Return the [X, Y] coordinate for the center point of the cell that contains the specified text.  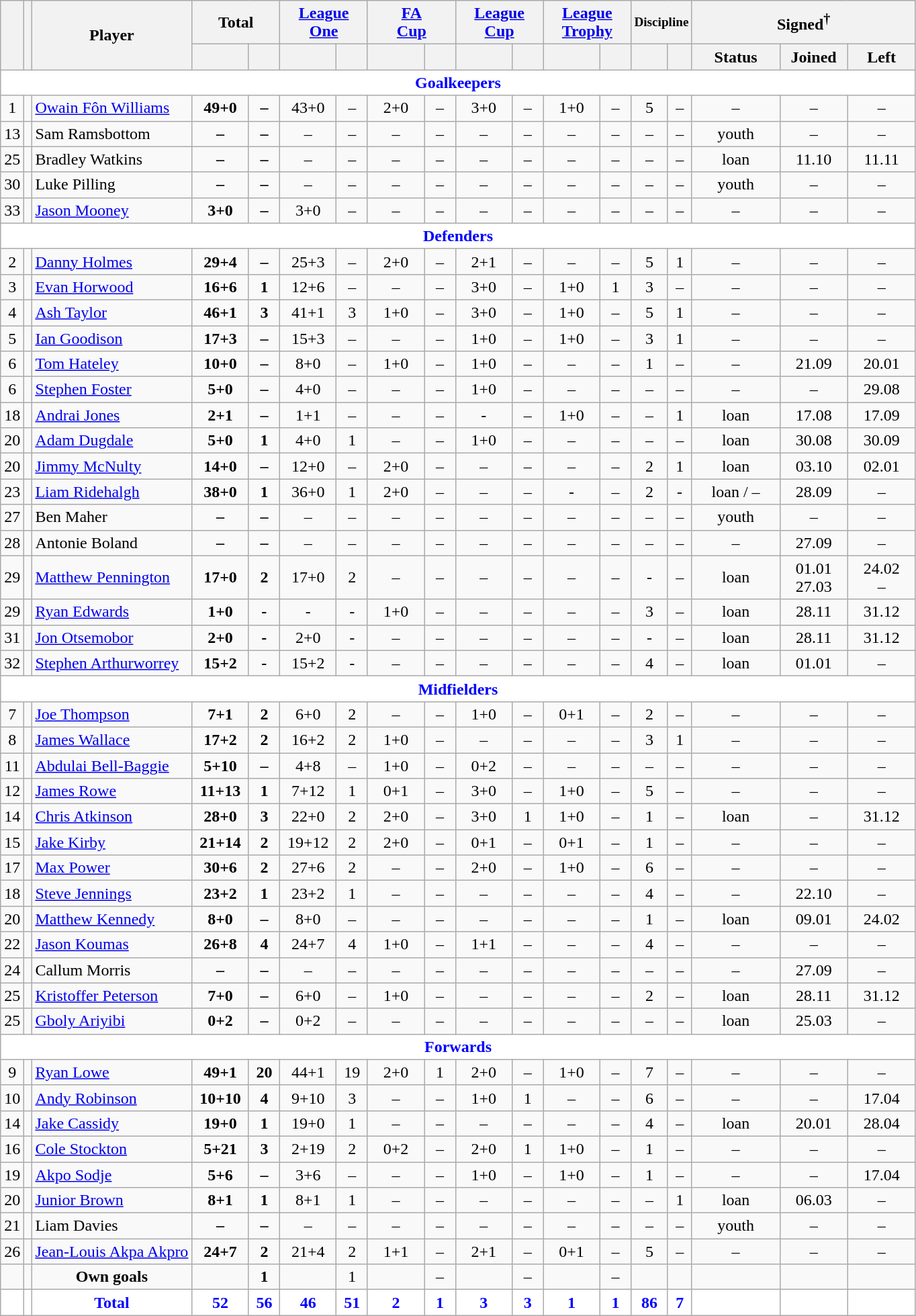
Own goals [111, 1277]
27 [12, 517]
Goalkeepers [458, 83]
Liam Ridehalgh [111, 492]
7+1 [220, 714]
24.02 – [881, 578]
3+6 [308, 1175]
LeagueTrophy [587, 23]
11 [12, 765]
12+6 [308, 287]
Discipline [661, 23]
26+8 [220, 945]
Jason Mooney [111, 210]
38+0 [220, 492]
21 [12, 1226]
Junior Brown [111, 1200]
29+4 [220, 261]
86 [649, 1303]
56 [265, 1303]
02.01 [881, 466]
James Wallace [111, 740]
46 [308, 1303]
Jon Otsemobor [111, 638]
16+6 [220, 287]
5+21 [220, 1149]
10+10 [220, 1098]
10+0 [220, 364]
22.10 [814, 893]
9 [12, 1072]
Kristoffer Peterson [111, 996]
Steve Jennings [111, 893]
Status [736, 57]
4+8 [308, 765]
Ryan Edwards [111, 612]
Max Power [111, 868]
Andrai Jones [111, 415]
30+6 [220, 868]
49+0 [220, 108]
5+10 [220, 765]
17 [12, 868]
LeagueOne [324, 23]
27+6 [308, 868]
Signed† [803, 23]
06.03 [814, 1200]
Jean-Louis Akpa Akpro [111, 1252]
Jake Kirby [111, 842]
9+10 [308, 1098]
41+1 [308, 312]
Andy Robinson [111, 1098]
17+2 [220, 740]
21.09 [814, 364]
49+1 [220, 1072]
Joe Thompson [111, 714]
Callum Morris [111, 970]
22 [12, 945]
17.08 [814, 415]
Antonie Boland [111, 543]
28.09 [814, 492]
10 [12, 1098]
7+0 [220, 996]
11.10 [814, 159]
28.04 [881, 1123]
46+1 [220, 312]
Ben Maher [111, 517]
28+0 [220, 817]
7+12 [308, 791]
Left [881, 57]
21+14 [220, 842]
44+1 [308, 1072]
Danny Holmes [111, 261]
Player [111, 35]
Sam Ramsbottom [111, 134]
09.01 [814, 919]
16+2 [308, 740]
Evan Horwood [111, 287]
Matthew Kennedy [111, 919]
30.09 [881, 441]
01.01 [814, 663]
Adam Dugdale [111, 441]
Gboly Ariyibi [111, 1021]
Jake Cassidy [111, 1123]
25.03 [814, 1021]
11+13 [220, 791]
Chris Atkinson [111, 817]
Stephen Arthurworrey [111, 663]
FACup [411, 23]
33 [12, 210]
14+0 [220, 466]
51 [352, 1303]
Ash Taylor [111, 312]
Joined [814, 57]
32 [12, 663]
21+4 [308, 1252]
Jimmy McNulty [111, 466]
03.10 [814, 466]
Ian Goodison [111, 338]
Liam Davies [111, 1226]
43+0 [308, 108]
5+6 [220, 1175]
Midfielders [458, 689]
19+12 [308, 842]
22+0 [308, 817]
Akpo Sodje [111, 1175]
Tom Hateley [111, 364]
26 [12, 1252]
Ryan Lowe [111, 1072]
Forwards [458, 1047]
James Rowe [111, 791]
17+3 [220, 338]
Jason Koumas [111, 945]
Abdulai Bell-Baggie [111, 765]
Owain Fôn Williams [111, 108]
LeagueCup [500, 23]
24.02 [881, 919]
25+3 [308, 261]
Cole Stockton [111, 1149]
loan / – [736, 492]
Bradley Watkins [111, 159]
29.08 [881, 390]
13 [12, 134]
30.08 [814, 441]
28 [12, 543]
36+0 [308, 492]
Matthew Pennington [111, 578]
16 [12, 1149]
17.09 [881, 415]
31 [12, 638]
2+19 [308, 1149]
8 [12, 740]
Defenders [458, 236]
11.11 [881, 159]
15+3 [308, 338]
52 [220, 1303]
12 [12, 791]
24 [12, 970]
01.01 27.03 [814, 578]
23 [12, 492]
Stephen Foster [111, 390]
30 [12, 185]
Luke Pilling [111, 185]
15 [12, 842]
12+0 [308, 466]
